From the cell containing the given text, extract its center point as [X, Y] coordinate. 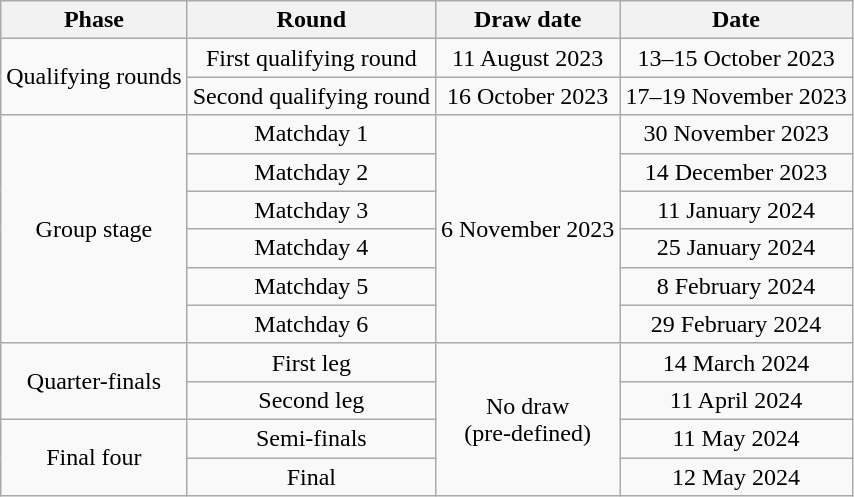
29 February 2024 [736, 324]
First leg [311, 362]
14 December 2023 [736, 172]
25 January 2024 [736, 248]
Quarter-finals [94, 381]
Phase [94, 20]
Matchday 4 [311, 248]
Qualifying rounds [94, 77]
Round [311, 20]
Matchday 1 [311, 134]
6 November 2023 [527, 229]
11 May 2024 [736, 438]
Date [736, 20]
12 May 2024 [736, 477]
Group stage [94, 229]
Final four [94, 457]
Draw date [527, 20]
14 March 2024 [736, 362]
11 January 2024 [736, 210]
17–19 November 2023 [736, 96]
Matchday 2 [311, 172]
13–15 October 2023 [736, 58]
Final [311, 477]
No draw(pre-defined) [527, 419]
Matchday 6 [311, 324]
30 November 2023 [736, 134]
Second leg [311, 400]
11 August 2023 [527, 58]
Matchday 3 [311, 210]
Semi-finals [311, 438]
8 February 2024 [736, 286]
Matchday 5 [311, 286]
Second qualifying round [311, 96]
11 April 2024 [736, 400]
16 October 2023 [527, 96]
First qualifying round [311, 58]
